Return the [X, Y] coordinate for the center point of the cell that contains the specified text.  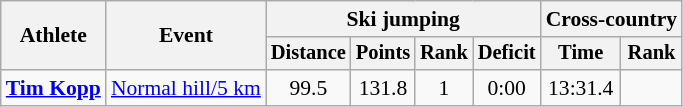
Cross-country [612, 19]
0:00 [507, 88]
Distance [308, 54]
Ski jumping [404, 19]
Event [186, 36]
1 [444, 88]
131.8 [383, 88]
Athlete [54, 36]
13:31.4 [581, 88]
Time [581, 54]
99.5 [308, 88]
Normal hill/5 km [186, 88]
Tim Kopp [54, 88]
Points [383, 54]
Deficit [507, 54]
